Find where the given text appears and provide that cell's center as (X, Y) coordinate. 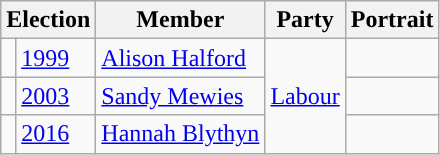
Member (180, 20)
Sandy Mewies (180, 96)
Portrait (392, 20)
Party (305, 20)
2016 (56, 134)
Hannah Blythyn (180, 134)
Alison Halford (180, 58)
Labour (305, 96)
Election (48, 20)
2003 (56, 96)
1999 (56, 58)
